Determine the (x, y) coordinate at the center of the cell enclosing the given text.  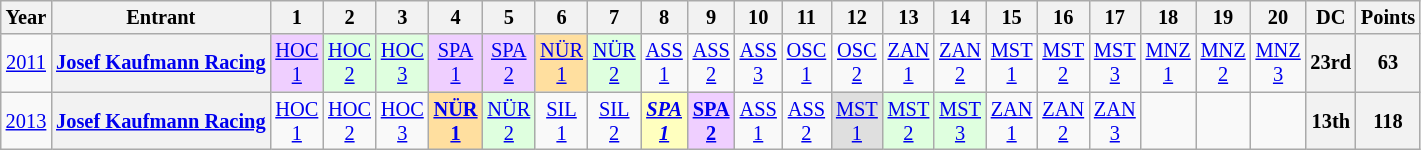
18 (1168, 17)
DC (1331, 17)
118 (1388, 121)
OSC1 (806, 63)
13th (1331, 121)
7 (614, 17)
13 (909, 17)
OSC2 (857, 63)
1 (296, 17)
20 (1278, 17)
11 (806, 17)
SIL1 (562, 121)
2011 (26, 63)
6 (562, 17)
Entrant (160, 17)
17 (1115, 17)
12 (857, 17)
14 (960, 17)
ASS3 (758, 63)
15 (1012, 17)
10 (758, 17)
19 (1224, 17)
Year (26, 17)
MNZ1 (1168, 63)
2 (350, 17)
5 (508, 17)
MNZ2 (1224, 63)
9 (712, 17)
8 (664, 17)
SIL2 (614, 121)
23rd (1331, 63)
2013 (26, 121)
16 (1063, 17)
Points (1388, 17)
3 (402, 17)
63 (1388, 63)
4 (456, 17)
ZAN3 (1115, 121)
MNZ3 (1278, 63)
